Determine the (x, y) coordinate at the center of the cell enclosing the given text.  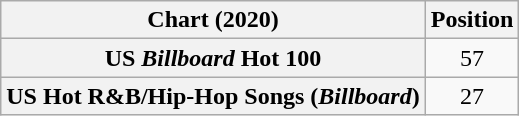
US Hot R&B/Hip-Hop Songs (Billboard) (213, 96)
57 (472, 58)
Chart (2020) (213, 20)
US Billboard Hot 100 (213, 58)
27 (472, 96)
Position (472, 20)
